From the cell containing the given text, extract its center point as [X, Y] coordinate. 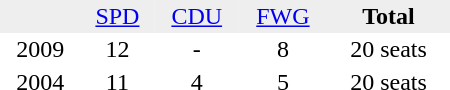
8 [283, 50]
Total [388, 16]
2009 [40, 50]
SPD [117, 16]
- [197, 50]
FWG [283, 16]
12 [117, 50]
CDU [197, 16]
20 seats [388, 50]
